Return (x, y) of the center of cell containing provided text 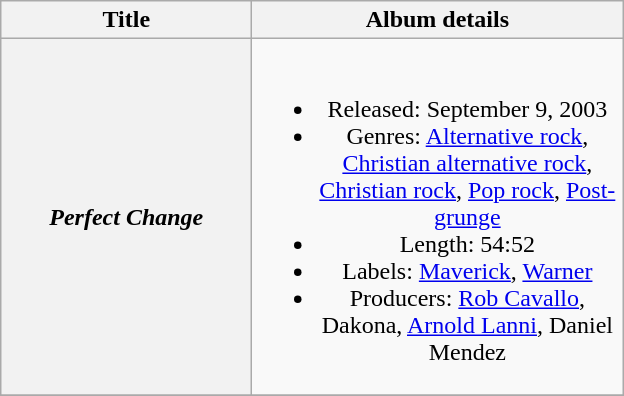
Title (126, 20)
Perfect Change (126, 217)
Album details (438, 20)
